Locate the cell with the specified text and output its (X, Y) center coordinate. 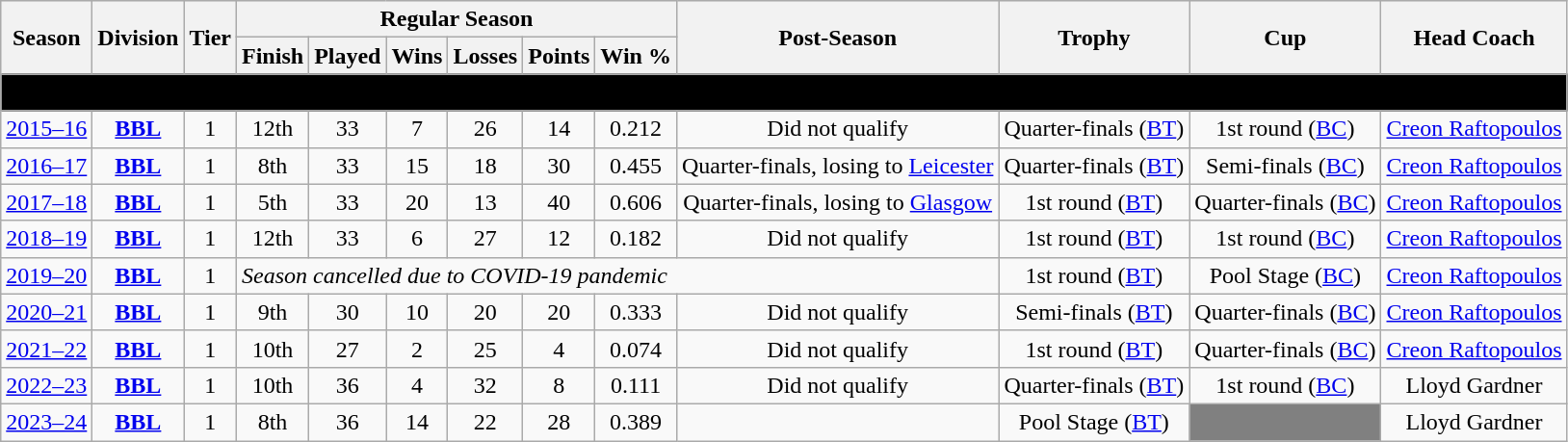
0.389 (636, 422)
32 (485, 385)
13 (485, 202)
26 (485, 129)
Season (46, 38)
Quarter-finals, losing to Leicester (837, 166)
Semi-finals (BT) (1094, 312)
2017–18 (46, 202)
25 (485, 349)
28 (559, 422)
0.182 (636, 239)
2022–23 (46, 385)
2018–19 (46, 239)
7 (417, 129)
Points (559, 56)
2020–21 (46, 312)
Season cancelled due to COVID-19 pandemic (618, 275)
Losses (485, 56)
Division (139, 38)
Tier (210, 38)
22 (485, 422)
Post-Season (837, 38)
2019–20 (46, 275)
Semi-finals (BC) (1285, 166)
Finish (274, 56)
Pool Stage (BT) (1094, 422)
2021–22 (46, 349)
Head Coach (1474, 38)
0.455 (636, 166)
Wins (417, 56)
Played (348, 56)
Pool Stage (BC) (1285, 275)
8 (559, 385)
10 (417, 312)
0.074 (636, 349)
2015–16 (46, 129)
0.212 (636, 129)
Cup (1285, 38)
15 (417, 166)
6 (417, 239)
0.333 (636, 312)
0.606 (636, 202)
Regular Season (457, 19)
18 (485, 166)
2 (417, 349)
0.111 (636, 385)
Win % (636, 56)
9th (274, 312)
2016–17 (46, 166)
40 (559, 202)
Surrey Scorchers (784, 92)
Trophy (1094, 38)
2023–24 (46, 422)
Quarter-finals, losing to Glasgow (837, 202)
12 (559, 239)
5th (274, 202)
